Return the [x, y] coordinate for the center point of the cell that contains the specified text.  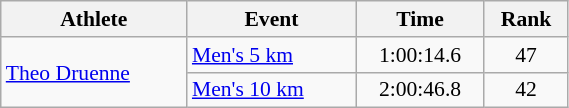
2:00:46.8 [420, 90]
Event [272, 19]
42 [526, 90]
1:00:14.6 [420, 55]
47 [526, 55]
Men's 5 km [272, 55]
Men's 10 km [272, 90]
Theo Druenne [94, 72]
Time [420, 19]
Rank [526, 19]
Athlete [94, 19]
